Capture the cell that displays the provided text and extract its (X, Y) central coordinate. 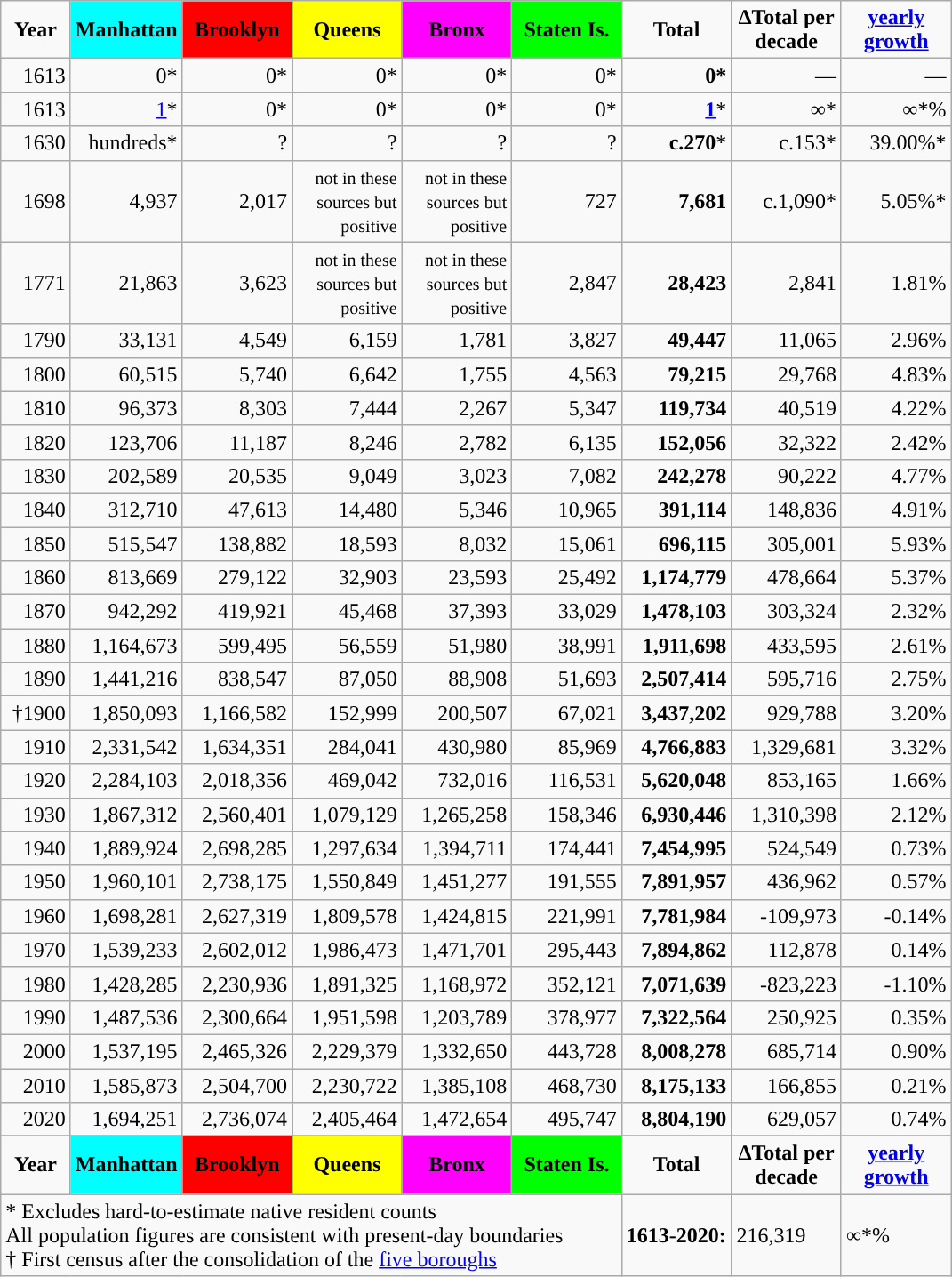
1,168,972 (457, 984)
515,547 (126, 543)
2,627,319 (237, 916)
166,855 (787, 1086)
45,468 (348, 612)
202,589 (126, 476)
838,547 (237, 679)
2,782 (457, 442)
123,706 (126, 442)
1980 (36, 984)
279,122 (237, 578)
-823,223 (787, 984)
8,246 (348, 442)
0.57% (896, 882)
1,809,578 (348, 916)
813,669 (126, 578)
468,730 (567, 1086)
1,781 (457, 341)
1,332,650 (457, 1051)
3,437,202 (676, 713)
7,454,995 (676, 848)
853,165 (787, 781)
4.77% (896, 476)
7,322,564 (676, 1017)
14,480 (348, 510)
1,297,634 (348, 848)
469,042 (348, 781)
1,079,129 (348, 815)
39.00%* (896, 143)
152,999 (348, 713)
7,891,957 (676, 882)
443,728 (567, 1051)
221,991 (567, 916)
56,559 (348, 646)
1860 (36, 578)
96,373 (126, 408)
1840 (36, 510)
2,847 (567, 283)
c.153* (787, 143)
c.1,090* (787, 201)
116,531 (567, 781)
2.61% (896, 646)
2,284,103 (126, 781)
242,278 (676, 476)
1,478,103 (676, 612)
1,385,108 (457, 1086)
2,018,356 (237, 781)
5,346 (457, 510)
391,114 (676, 510)
1950 (36, 882)
1,472,654 (457, 1120)
1.81% (896, 283)
2,504,700 (237, 1086)
119,734 (676, 408)
∞* (787, 109)
0.35% (896, 1017)
38,991 (567, 646)
305,001 (787, 543)
79,215 (676, 374)
1,537,195 (126, 1051)
0.21% (896, 1086)
1960 (36, 916)
524,549 (787, 848)
191,555 (567, 882)
200,507 (457, 713)
51,980 (457, 646)
2,841 (787, 283)
1880 (36, 646)
1.66% (896, 781)
11,187 (237, 442)
-109,973 (787, 916)
0.73% (896, 848)
495,747 (567, 1120)
1,487,536 (126, 1017)
599,495 (237, 646)
5,347 (567, 408)
28,423 (676, 283)
15,061 (567, 543)
29,768 (787, 374)
7,781,984 (676, 916)
10,965 (567, 510)
1940 (36, 848)
4.91% (896, 510)
4,549 (237, 341)
4.22% (896, 408)
†1900 (36, 713)
5,740 (237, 374)
6,135 (567, 442)
378,977 (567, 1017)
-1.10% (896, 984)
685,714 (787, 1051)
7,071,639 (676, 984)
3.32% (896, 747)
1,891,325 (348, 984)
5,620,048 (676, 781)
1771 (36, 283)
1800 (36, 374)
2010 (36, 1086)
1,889,924 (126, 848)
1,451,277 (457, 882)
1,174,779 (676, 578)
1,550,849 (348, 882)
629,057 (787, 1120)
158,346 (567, 815)
1,424,815 (457, 916)
8,032 (457, 543)
3,623 (237, 283)
49,447 (676, 341)
112,878 (787, 950)
1,329,681 (787, 747)
6,930,446 (676, 815)
51,693 (567, 679)
2020 (36, 1120)
20,535 (237, 476)
295,443 (567, 950)
2000 (36, 1051)
2,405,464 (348, 1120)
352,121 (567, 984)
250,925 (787, 1017)
37,393 (457, 612)
2,738,175 (237, 882)
1970 (36, 950)
1,164,673 (126, 646)
-0.14% (896, 916)
1,428,285 (126, 984)
2.12% (896, 815)
2,560,401 (237, 815)
8,303 (237, 408)
85,969 (567, 747)
1790 (36, 341)
284,041 (348, 747)
478,664 (787, 578)
1890 (36, 679)
1,850,093 (126, 713)
88,908 (457, 679)
2,698,285 (237, 848)
3,827 (567, 341)
303,324 (787, 612)
18,593 (348, 543)
5.93% (896, 543)
1,867,312 (126, 815)
1613-2020: (676, 1235)
1830 (36, 476)
1,755 (457, 374)
152,056 (676, 442)
2,736,074 (237, 1120)
2,507,414 (676, 679)
1850 (36, 543)
33,029 (567, 612)
1870 (36, 612)
21,863 (126, 283)
8,175,133 (676, 1086)
2.42% (896, 442)
436,962 (787, 882)
430,980 (457, 747)
33,131 (126, 341)
2,229,379 (348, 1051)
32,903 (348, 578)
419,921 (237, 612)
216,319 (787, 1235)
6,159 (348, 341)
67,021 (567, 713)
1920 (36, 781)
8,804,190 (676, 1120)
1820 (36, 442)
1,986,473 (348, 950)
2,602,012 (237, 950)
1,310,398 (787, 815)
148,836 (787, 510)
732,016 (457, 781)
40,519 (787, 408)
1,951,598 (348, 1017)
174,441 (567, 848)
8,008,278 (676, 1051)
1,539,233 (126, 950)
1,203,789 (457, 1017)
1,585,873 (126, 1086)
1630 (36, 143)
6,642 (348, 374)
1,166,582 (237, 713)
0.14% (896, 950)
9,049 (348, 476)
1,960,101 (126, 882)
60,515 (126, 374)
2,017 (237, 201)
2,230,936 (237, 984)
4,563 (567, 374)
1990 (36, 1017)
2,331,542 (126, 747)
7,681 (676, 201)
32,322 (787, 442)
3.20% (896, 713)
1,394,711 (457, 848)
1,698,281 (126, 916)
1810 (36, 408)
696,115 (676, 543)
595,716 (787, 679)
87,050 (348, 679)
1,441,216 (126, 679)
5.05%* (896, 201)
3,023 (457, 476)
4,766,883 (676, 747)
47,613 (237, 510)
1,471,701 (457, 950)
1,265,258 (457, 815)
138,882 (237, 543)
2,230,722 (348, 1086)
23,593 (457, 578)
90,222 (787, 476)
25,492 (567, 578)
1,911,698 (676, 646)
0.74% (896, 1120)
2,300,664 (237, 1017)
11,065 (787, 341)
2.75% (896, 679)
2,267 (457, 408)
7,894,862 (676, 950)
hundreds* (126, 143)
0.90% (896, 1051)
1698 (36, 201)
4,937 (126, 201)
2.96% (896, 341)
312,710 (126, 510)
2,465,326 (237, 1051)
4.83% (896, 374)
1910 (36, 747)
942,292 (126, 612)
929,788 (787, 713)
433,595 (787, 646)
1,694,251 (126, 1120)
727 (567, 201)
2.32% (896, 612)
c.270* (676, 143)
1,634,351 (237, 747)
7,082 (567, 476)
5.37% (896, 578)
1930 (36, 815)
7,444 (348, 408)
